Detect which cell encompasses the target text, then output its [X, Y] center coordinate. 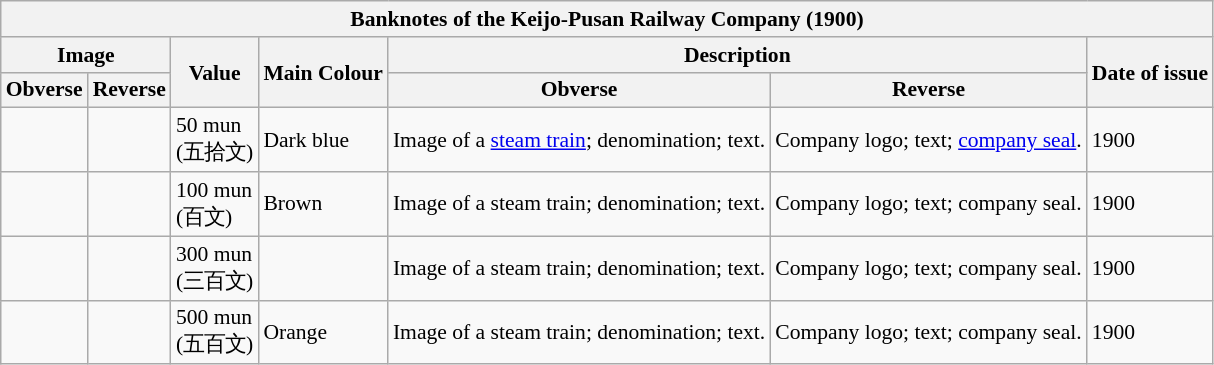
Description [738, 55]
Brown [322, 204]
Main Colour [322, 72]
100 mun(百文) [215, 204]
Dark blue [322, 140]
Orange [322, 332]
Image [86, 55]
Date of issue [1150, 72]
50 mun(五拾文) [215, 140]
300 mun(三百文) [215, 268]
500 mun(五百文) [215, 332]
Value [215, 72]
Banknotes of the Keijo-Pusan Railway Company (1900) [607, 19]
